Capture the cell that displays the provided text and extract its (X, Y) central coordinate. 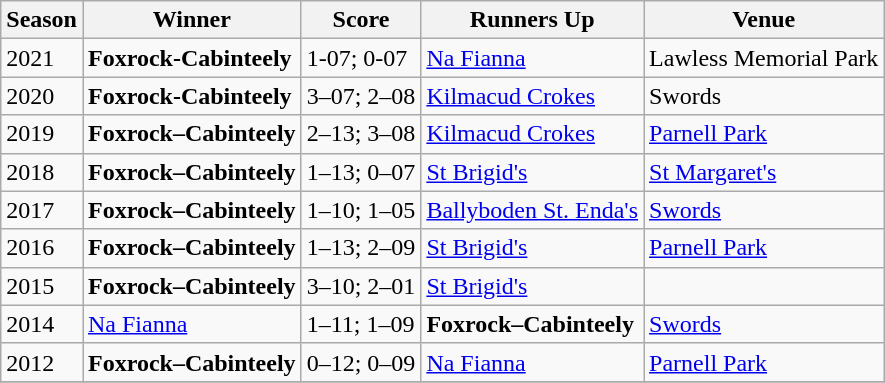
1–13; 2–09 (361, 248)
2021 (42, 58)
Venue (764, 20)
3–07; 2–08 (361, 96)
Runners Up (532, 20)
2012 (42, 362)
2019 (42, 134)
Ballyboden St. Enda's (532, 210)
St Margaret's (764, 172)
0–12; 0–09 (361, 362)
1–11; 1–09 (361, 324)
1-07; 0-07 (361, 58)
Winner (192, 20)
Lawless Memorial Park (764, 58)
2016 (42, 248)
2018 (42, 172)
2020 (42, 96)
2017 (42, 210)
1–10; 1–05 (361, 210)
Season (42, 20)
2014 (42, 324)
2015 (42, 286)
Score (361, 20)
3–10; 2–01 (361, 286)
2–13; 3–08 (361, 134)
1–13; 0–07 (361, 172)
